Pinpoint the cell where the given text exists, returning its (x, y) midpoint coordinate. 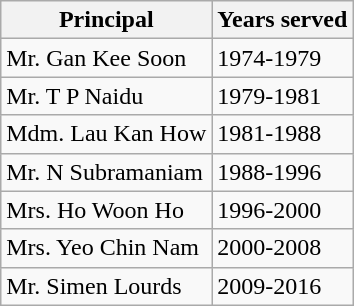
2000-2008 (282, 248)
2009-2016 (282, 286)
1974-1979 (282, 58)
Mr. Simen Lourds (106, 286)
1979-1981 (282, 96)
1996-2000 (282, 210)
Mr. T P Naidu (106, 96)
Principal (106, 20)
Mrs. Yeo Chin Nam (106, 248)
Mr. Gan Kee Soon (106, 58)
Mdm. Lau Kan How (106, 134)
Mr. N Subramaniam (106, 172)
Mrs. Ho Woon Ho (106, 210)
Years served (282, 20)
1988-1996 (282, 172)
1981-1988 (282, 134)
